Find where the given text appears and provide that cell's center as (x, y) coordinate. 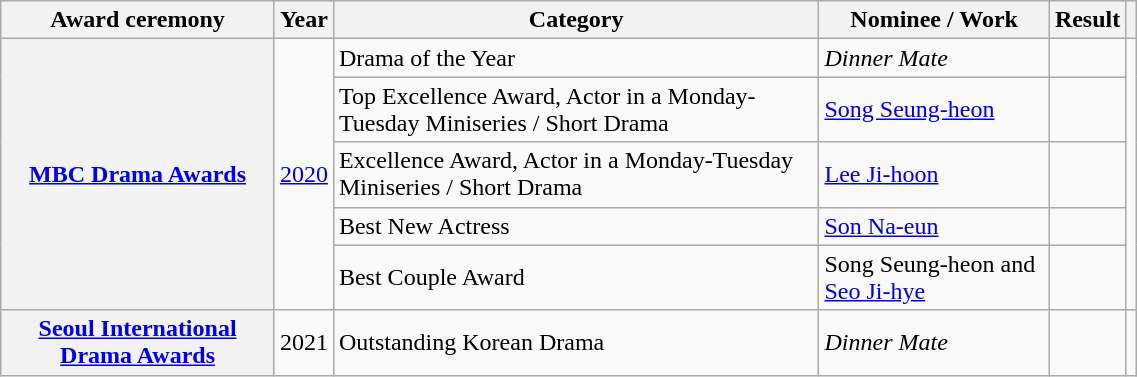
Seoul International Drama Awards (138, 342)
Category (576, 20)
Song Seung-heon and Seo Ji-hye (934, 278)
Excellence Award, Actor in a Monday-Tuesday Miniseries / Short Drama (576, 174)
Year (304, 20)
Top Excellence Award, Actor in a Monday-Tuesday Miniseries / Short Drama (576, 110)
Nominee / Work (934, 20)
Result (1087, 20)
Drama of the Year (576, 58)
Best Couple Award (576, 278)
2021 (304, 342)
Best New Actress (576, 226)
Son Na-eun (934, 226)
Outstanding Korean Drama (576, 342)
2020 (304, 174)
Lee Ji-hoon (934, 174)
Song Seung-heon (934, 110)
Award ceremony (138, 20)
MBC Drama Awards (138, 174)
